Output the [X, Y] coordinate of the center of the cell containing the given text.  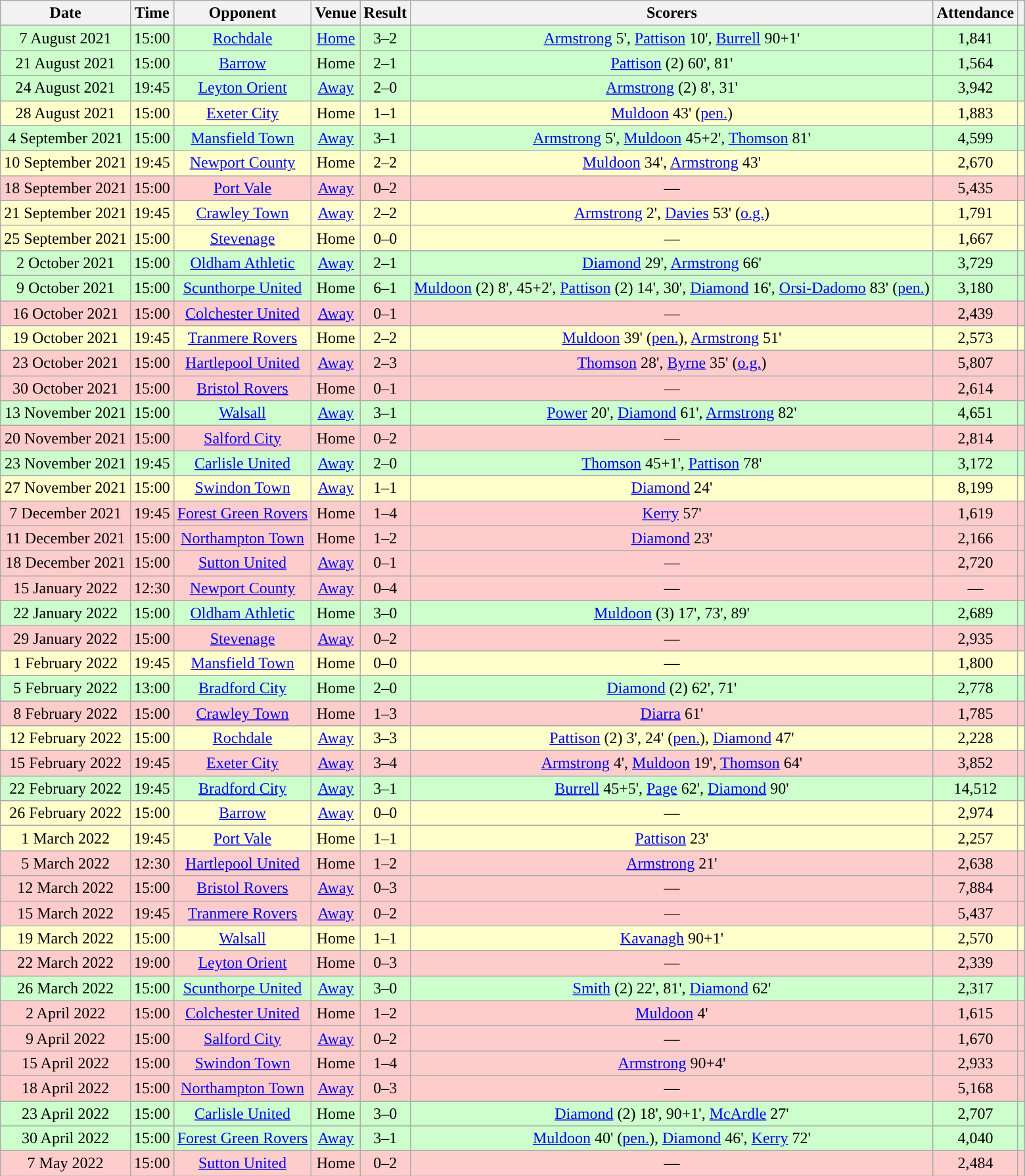
2,935 [975, 638]
1,615 [975, 1013]
15 February 2022 [66, 763]
Kerry 57' [672, 513]
2–3 [385, 363]
21 September 2021 [66, 213]
7 May 2022 [66, 1164]
4,599 [975, 138]
1,841 [975, 38]
3,729 [975, 263]
3,172 [975, 463]
Time [152, 13]
Diamond 29', Armstrong 66' [672, 263]
3–3 [385, 738]
2,814 [975, 438]
2,339 [975, 963]
22 January 2022 [66, 613]
28 August 2021 [66, 113]
19 October 2021 [66, 338]
26 February 2022 [66, 813]
2,317 [975, 988]
7 August 2021 [66, 38]
30 April 2022 [66, 1139]
Diamond 23' [672, 538]
2,933 [975, 1063]
1,785 [975, 713]
Muldoon (3) 17', 73', 89' [672, 613]
1–3 [385, 713]
23 November 2021 [66, 463]
1 March 2022 [66, 838]
5,437 [975, 913]
20 November 2021 [66, 438]
18 April 2022 [66, 1088]
23 October 2021 [66, 363]
Diarra 61' [672, 713]
0–4 [385, 588]
2,570 [975, 938]
1,883 [975, 113]
19:00 [152, 963]
4,040 [975, 1139]
4,651 [975, 413]
1,670 [975, 1038]
5 February 2022 [66, 688]
5,435 [975, 188]
Pattison 23' [672, 838]
2,439 [975, 313]
2,484 [975, 1164]
2,707 [975, 1114]
9 October 2021 [66, 288]
Pattison (2) 3', 24' (pen.), Diamond 47' [672, 738]
Thomson 45+1', Pattison 78' [672, 463]
Smith (2) 22', 81', Diamond 62' [672, 988]
7 December 2021 [66, 513]
19 March 2022 [66, 938]
3,180 [975, 288]
Diamond 24' [672, 488]
22 February 2022 [66, 788]
Muldoon 4' [672, 1013]
29 January 2022 [66, 638]
21 August 2021 [66, 63]
3–4 [385, 763]
1,800 [975, 663]
16 October 2021 [66, 313]
26 March 2022 [66, 988]
2,638 [975, 863]
18 September 2021 [66, 188]
1,667 [975, 238]
22 March 2022 [66, 963]
10 September 2021 [66, 163]
Diamond (2) 62', 71' [672, 688]
3–2 [385, 38]
2 October 2021 [66, 263]
Kavanagh 90+1' [672, 938]
Armstrong 5', Pattison 10', Burrell 90+1' [672, 38]
1,791 [975, 213]
15 April 2022 [66, 1063]
7,884 [975, 888]
2,720 [975, 563]
5,168 [975, 1088]
24 August 2021 [66, 88]
2,166 [975, 538]
5,807 [975, 363]
1 February 2022 [66, 663]
2,670 [975, 163]
Muldoon (2) 8', 45+2', Pattison (2) 14', 30', Diamond 16', Orsi-Dadomo 83' (pen.) [672, 288]
8,199 [975, 488]
Muldoon 34', Armstrong 43' [672, 163]
Power 20', Diamond 61', Armstrong 82' [672, 413]
Result [385, 13]
Opponent [242, 13]
14,512 [975, 788]
2,974 [975, 813]
2,228 [975, 738]
Scorers [672, 13]
Armstrong 90+4' [672, 1063]
12 March 2022 [66, 888]
2,778 [975, 688]
1,619 [975, 513]
25 September 2021 [66, 238]
15 January 2022 [66, 588]
Thomson 28', Byrne 35' (o.g.) [672, 363]
6–1 [385, 288]
5 March 2022 [66, 863]
Venue [336, 13]
Armstrong (2) 8', 31' [672, 88]
Armstrong 21' [672, 863]
4 September 2021 [66, 138]
13:00 [152, 688]
30 October 2021 [66, 388]
Armstrong 4', Muldoon 19', Thomson 64' [672, 763]
Muldoon 40' (pen.), Diamond 46', Kerry 72' [672, 1139]
18 December 2021 [66, 563]
12 February 2022 [66, 738]
9 April 2022 [66, 1038]
2,614 [975, 388]
11 December 2021 [66, 538]
Armstrong 5', Muldoon 45+2', Thomson 81' [672, 138]
1,564 [975, 63]
Muldoon 43' (pen.) [672, 113]
3,942 [975, 88]
Attendance [975, 13]
3,852 [975, 763]
27 November 2021 [66, 488]
Muldoon 39' (pen.), Armstrong 51' [672, 338]
Date [66, 13]
8 February 2022 [66, 713]
Diamond (2) 18', 90+1', McArdle 27' [672, 1114]
2 April 2022 [66, 1013]
2,573 [975, 338]
Pattison (2) 60', 81' [672, 63]
2,689 [975, 613]
15 March 2022 [66, 913]
Armstrong 2', Davies 53' (o.g.) [672, 213]
13 November 2021 [66, 413]
2,257 [975, 838]
23 April 2022 [66, 1114]
Burrell 45+5', Page 62', Diamond 90' [672, 788]
